Provide the (X, Y) coordinate of the cell's center where the given text is located.  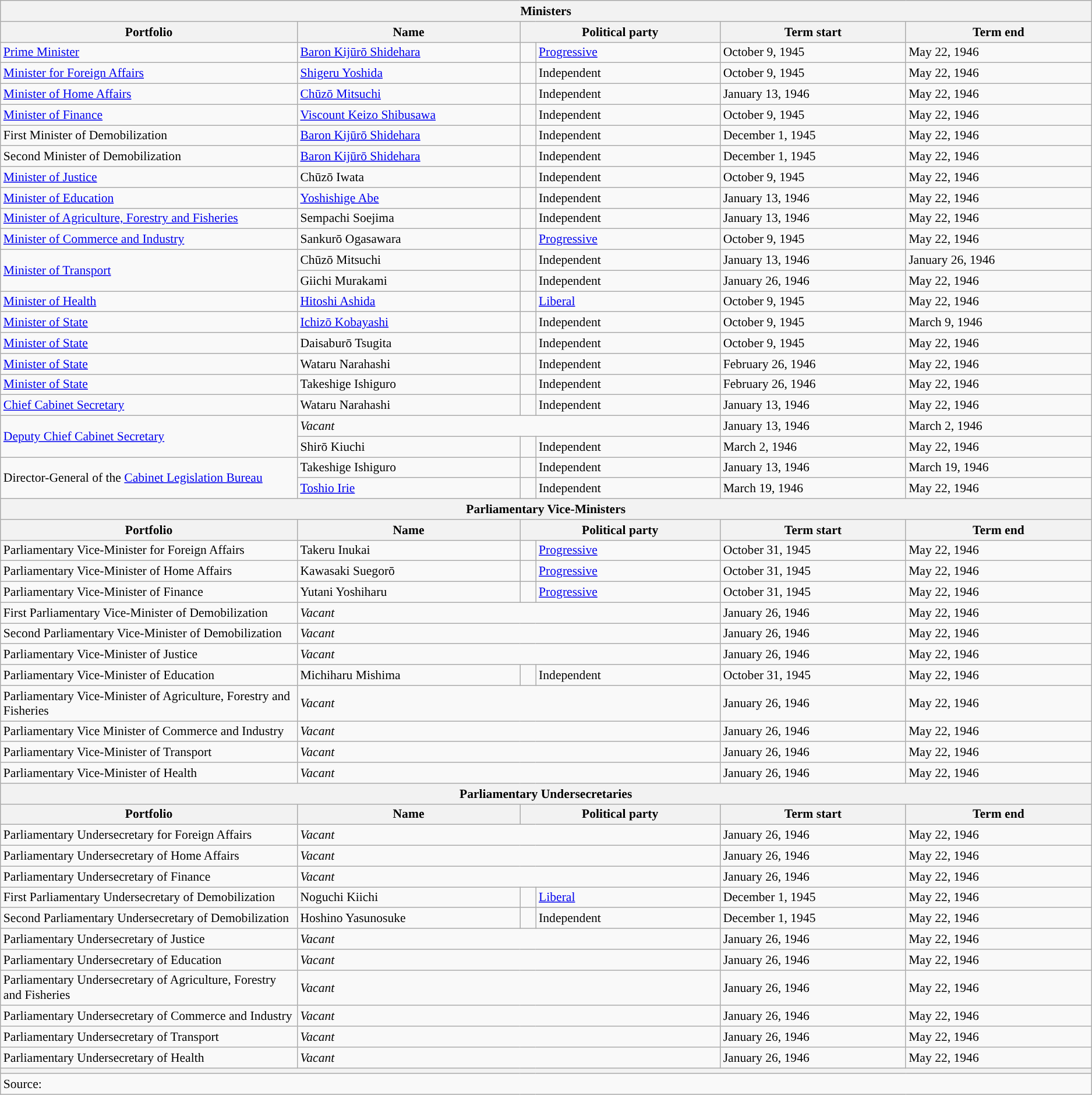
Minister of Transport (149, 270)
Parliamentary Vice-Minister of Health (149, 773)
First Parliamentary Undersecretary of Demobilization (149, 898)
Parliamentary Vice-Minister of Agriculture, Forestry and Fisheries (149, 704)
Viscount Keizo Shibusawa (408, 115)
Parliamentary Undersecretary of Education (149, 960)
Minister of Education (149, 198)
Giichi Murakami (408, 281)
Prime Minister (149, 52)
Yoshishige Abe (408, 198)
Parliamentary Undersecretary of Transport (149, 1037)
Parliamentary Vice-Ministers (546, 509)
March 9, 1946 (998, 323)
Parliamentary Undersecretaries (546, 794)
Sankurō Ogasawara (408, 239)
Parliamentary Vice-Minister of Home Affairs (149, 571)
Second Parliamentary Vice-Minister of Demobilization (149, 634)
Second Minister of Demobilization (149, 157)
Parliamentary Vice-Minister of Education (149, 675)
Minister of Agriculture, Forestry and Fisheries (149, 218)
Parliamentary Vice-Minister for Foreign Affairs (149, 550)
Chief Cabinet Secretary (149, 405)
First Minister of Demobilization (149, 136)
Takeru Inukai (408, 550)
Parliamentary Undersecretary of Finance (149, 877)
Source: (546, 1085)
Minister for Foreign Affairs (149, 73)
Parliamentary Vice-Minister of Justice (149, 655)
Hitoshi Ashida (408, 302)
Minister of Commerce and Industry (149, 239)
Kawasaki Suegorō (408, 571)
Ministers (546, 11)
Noguchi Kiichi (408, 898)
Sempachi Soejima (408, 218)
Daisaburō Tsugita (408, 343)
First Parliamentary Vice-Minister of Demobilization (149, 613)
Parliamentary Undersecretary of Health (149, 1058)
Parliamentary Undersecretary of Home Affairs (149, 856)
Minister of Finance (149, 115)
Parliamentary Undersecretary of Justice (149, 939)
Yutani Yoshiharu (408, 592)
Director-General of the Cabinet Legislation Bureau (149, 478)
Parliamentary Vice-Minister of Finance (149, 592)
Hoshino Yasunosuke (408, 919)
Minister of Justice (149, 177)
Shigeru Yoshida (408, 73)
Parliamentary Vice-Minister of Transport (149, 753)
Shirō Kiuchi (408, 447)
Parliamentary Vice Minister of Commerce and Industry (149, 732)
Deputy Chief Cabinet Secretary (149, 437)
Second Parliamentary Undersecretary of Demobilization (149, 919)
Parliamentary Undersecretary of Commerce and Industry (149, 1016)
Chūzō Iwata (408, 177)
Minister of Health (149, 302)
Toshio Irie (408, 489)
Minister of Home Affairs (149, 94)
Parliamentary Undersecretary for Foreign Affairs (149, 835)
Ichizō Kobayashi (408, 323)
Parliamentary Undersecretary of Agriculture, Forestry and Fisheries (149, 988)
Michiharu Mishima (408, 675)
